Capture the cell that displays the provided text and extract its [x, y] central coordinate. 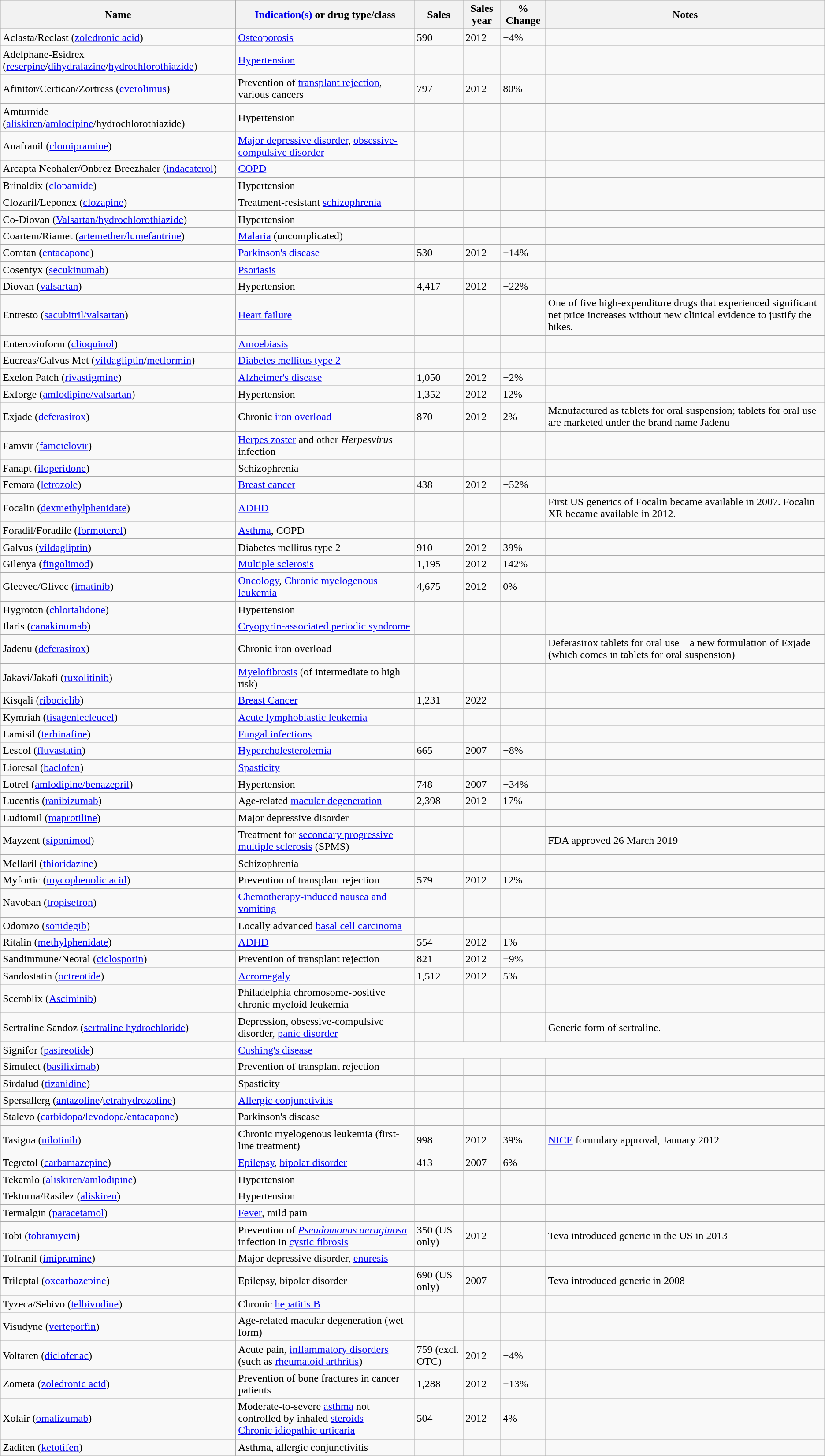
Acute lymphoblastic leukemia [325, 717]
Zaditen (ketotifen) [118, 1447]
Femara (letrozole) [118, 485]
Major depressive disorder [325, 818]
Tofranil (imipramine) [118, 1259]
Cryopyrin-associated periodic syndrome [325, 626]
748 [439, 784]
Lamisil (terbinafine) [118, 734]
4,675 [439, 586]
870 [439, 417]
Tekturna/Rasilez (aliskiren) [118, 1196]
Adelphane-Esidrex (reserpine/dihydralazine/hydrochlorothiazide) [118, 60]
Entresto (sacubitril/valsartan) [118, 315]
Mayzent (siponimod) [118, 840]
Chronic myelogenous leukemia (first-line treatment) [325, 1140]
−2% [524, 377]
Exjade (deferasirox) [118, 417]
Focalin (dexmethylphenidate) [118, 508]
−8% [524, 751]
Herpes zoster and other Herpesvirus infection [325, 445]
Oncology, Chronic myelogenous leukemia [325, 586]
Odomzo (sonidegib) [118, 925]
Sales [439, 15]
1,231 [439, 700]
Jakavi/Jakafi (ruxolitinib) [118, 678]
Moderate-to-severe asthma not controlled by inhaled steroidsChronic idiopathic urticaria [325, 1419]
Age-related macular degeneration [325, 801]
Signifor (pasireotide) [118, 1050]
Afinitor/Certican/Zortress (everolimus) [118, 89]
Zometa (zoledronic acid) [118, 1384]
Gleevec/Glivec (imatinib) [118, 586]
Psoriasis [325, 269]
Myfortic (mycophenolic acid) [118, 880]
Fever, mild pain [325, 1213]
Cosentyx (secukinumab) [118, 269]
Foradil/Foradile (formoterol) [118, 530]
Famvir (famciclovir) [118, 445]
Ludiomil (maprotiline) [118, 818]
5% [524, 976]
Tekamlo (aliskiren/amlodipine) [118, 1179]
Teva introduced generic in the US in 2013 [685, 1235]
First US generics of Focalin became available in 2007. Focalin XR became available in 2012. [685, 508]
Ilaris (canakinumab) [118, 626]
2% [524, 417]
Manufactured as tablets for oral suspension; tablets for oral use are marketed under the brand name Jadenu [685, 417]
Galvus (vildagliptin) [118, 547]
530 [439, 253]
Clozaril/Leponex (clozapine) [118, 202]
Coartem/Riamet (artemether/lumefantrine) [118, 236]
Jadenu (deferasirox) [118, 649]
Teva introduced generic in 2008 [685, 1281]
Co-Diovan (Valsartan/hydrochlorothiazide) [118, 219]
413 [439, 1162]
Kymriah (tisagenlecleucel) [118, 717]
Sandostatin (octreotide) [118, 976]
Sales year [482, 15]
−13% [524, 1384]
−14% [524, 253]
821 [439, 959]
Gilenya (fingolimod) [118, 564]
4,417 [439, 287]
Multiple sclerosis [325, 564]
Name [118, 15]
Navoban (tropisetron) [118, 903]
Stalevo (carbidopa/levodopa/entacapone) [118, 1117]
Comtan (entacapone) [118, 253]
759 (excl. OTC) [439, 1355]
Fanapt (iloperidone) [118, 468]
NICE formulary approval, January 2012 [685, 1140]
998 [439, 1140]
Deferasirox tablets for oral use—a new formulation of Exjade (which comes in tablets for oral suspension) [685, 649]
Scemblix (Asciminib) [118, 999]
Locally advanced basal cell carcinoma [325, 925]
Kisqali (ribociclib) [118, 700]
80% [524, 89]
Eucreas/Galvus Met (vildagliptin/metformin) [118, 361]
1,352 [439, 394]
Diovan (valsartan) [118, 287]
Depression, obsessive-compulsive disorder, panic disorder [325, 1027]
Lucentis (ranibizumab) [118, 801]
−22% [524, 287]
1,512 [439, 976]
4% [524, 1419]
797 [439, 89]
554 [439, 942]
Lotrel (amlodipine/benazepril) [118, 784]
Brinaldix (clopamide) [118, 186]
Amturnide (aliskiren/amlodipine/hydrochlorothiazide) [118, 117]
−9% [524, 959]
Anafranil (clomipramine) [118, 146]
−34% [524, 784]
1% [524, 942]
Breast Cancer [325, 700]
% Change [524, 15]
Enterovioform (clioquinol) [118, 344]
Mellaril (thioridazine) [118, 863]
Termalgin (paracetamol) [118, 1213]
Treatment-resistant schizophrenia [325, 202]
Tasigna (nilotinib) [118, 1140]
Acromegaly [325, 976]
504 [439, 1419]
Notes [685, 15]
2,398 [439, 801]
Tyzeca/Sebivo (telbivudine) [118, 1304]
Visudyne (verteporfin) [118, 1327]
Lioresal (baclofen) [118, 767]
910 [439, 547]
590 [439, 37]
438 [439, 485]
Amoebiasis [325, 344]
Tobi (tobramycin) [118, 1235]
Major depressive disorder, enuresis [325, 1259]
Exforge (amlodipine/valsartan) [118, 394]
Generic form of sertraline. [685, 1027]
Xolair (omalizumab) [118, 1419]
Chronic hepatitis B [325, 1304]
Ritalin (methylphenidate) [118, 942]
Arcapta Neohaler/Onbrez Breezhaler (indacaterol) [118, 169]
Voltaren (diclofenac) [118, 1355]
Cushing's disease [325, 1050]
2022 [482, 700]
Asthma, allergic conjunctivitis [325, 1447]
0% [524, 586]
17% [524, 801]
Treatment for secondary progressive multiple sclerosis (SPMS) [325, 840]
Indication(s) or drug type/class [325, 15]
Myelofibrosis (of intermediate to high risk) [325, 678]
665 [439, 751]
690 (US only) [439, 1281]
1,050 [439, 377]
Trileptal (oxcarbazepine) [118, 1281]
Breast cancer [325, 485]
Allergic conjunctivitis [325, 1100]
Alzheimer's disease [325, 377]
COPD [325, 169]
−52% [524, 485]
Malaria (uncomplicated) [325, 236]
Prevention of Pseudomonas aeruginosa infection in cystic fibrosis [325, 1235]
142% [524, 564]
Spersallerg (antazoline/tetrahydrozoline) [118, 1100]
Chemotherapy-induced nausea and vomiting [325, 903]
Fungal infections [325, 734]
FDA approved 26 March 2019 [685, 840]
Lescol (fluvastatin) [118, 751]
Osteoporosis [325, 37]
1,288 [439, 1384]
Tegretol (carbamazepine) [118, 1162]
579 [439, 880]
Asthma, COPD [325, 530]
Philadelphia chromosome-positive chronic myeloid leukemia [325, 999]
Exelon Patch (rivastigmine) [118, 377]
Prevention of transplant rejection, various cancers [325, 89]
Sirdalud (tizanidine) [118, 1084]
Heart failure [325, 315]
1,195 [439, 564]
Prevention of bone fractures in cancer patients [325, 1384]
Major depressive disorder, obsessive-compulsive disorder [325, 146]
350 (US only) [439, 1235]
6% [524, 1162]
Acute pain, inflammatory disorders (such as rheumatoid arthritis) [325, 1355]
Simulect (basiliximab) [118, 1067]
Aclasta/Reclast (zoledronic acid) [118, 37]
One of five high-expenditure drugs that experienced significant net price increases without new clinical evidence to justify the hikes. [685, 315]
Hygroton (chlortalidone) [118, 610]
Age-related macular degeneration (wet form) [325, 1327]
Sandimmune/Neoral (ciclosporin) [118, 959]
Hypercholesterolemia [325, 751]
Sertraline Sandoz (sertraline hydrochloride) [118, 1027]
